Determine the (X, Y) coordinate at the center of the cell enclosing the given text.  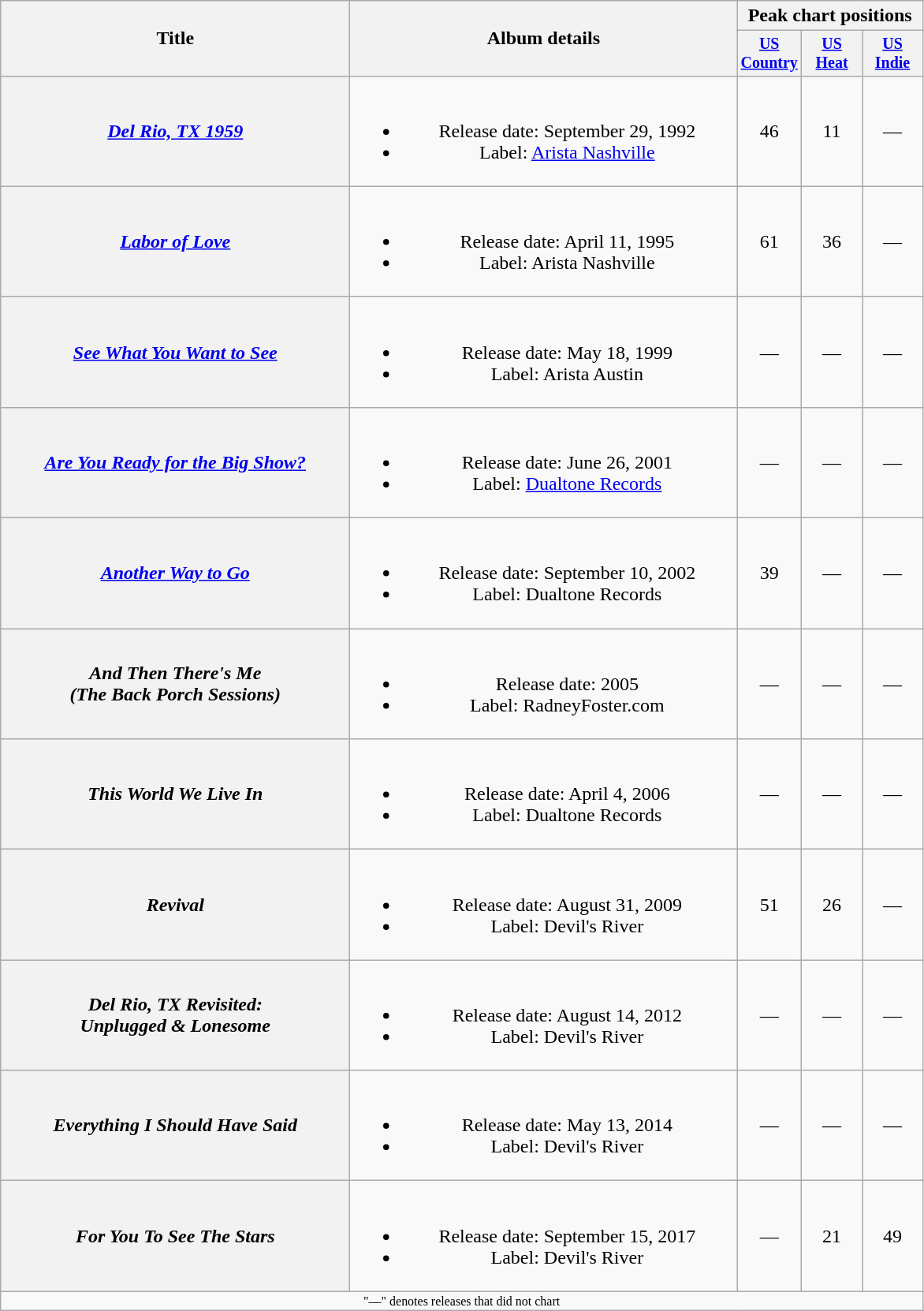
Release date: April 4, 2006Label: Dualtone Records (544, 794)
Release date: 2005Label: RadneyFoster.com (544, 684)
US Country (769, 54)
Title (175, 39)
US Heat (833, 54)
For You To See The Stars (175, 1236)
Are You Ready for the Big Show? (175, 462)
Release date: September 29, 1992Label: Arista Nashville (544, 131)
39 (769, 573)
And Then There's Me(The Back Porch Sessions) (175, 684)
61 (769, 241)
11 (833, 131)
Peak chart positions (830, 16)
21 (833, 1236)
26 (833, 905)
Album details (544, 39)
Release date: August 14, 2012Label: Devil's River (544, 1015)
Release date: September 10, 2002Label: Dualtone Records (544, 573)
Release date: September 15, 2017Label: Devil's River (544, 1236)
46 (769, 131)
See What You Want to See (175, 352)
Release date: May 13, 2014Label: Devil's River (544, 1126)
Release date: May 18, 1999Label: Arista Austin (544, 352)
This World We Live In (175, 794)
Release date: August 31, 2009Label: Devil's River (544, 905)
Another Way to Go (175, 573)
36 (833, 241)
Release date: April 11, 1995Label: Arista Nashville (544, 241)
Del Rio, TX Revisited:Unplugged & Lonesome (175, 1015)
Everything I Should Have Said (175, 1126)
Release date: June 26, 2001Label: Dualtone Records (544, 462)
Labor of Love (175, 241)
49 (892, 1236)
US Indie (892, 54)
51 (769, 905)
Del Rio, TX 1959 (175, 131)
Revival (175, 905)
"—" denotes releases that did not chart (462, 1301)
